Search for the cell housing the specified text and yield its (x, y) center coordinate. 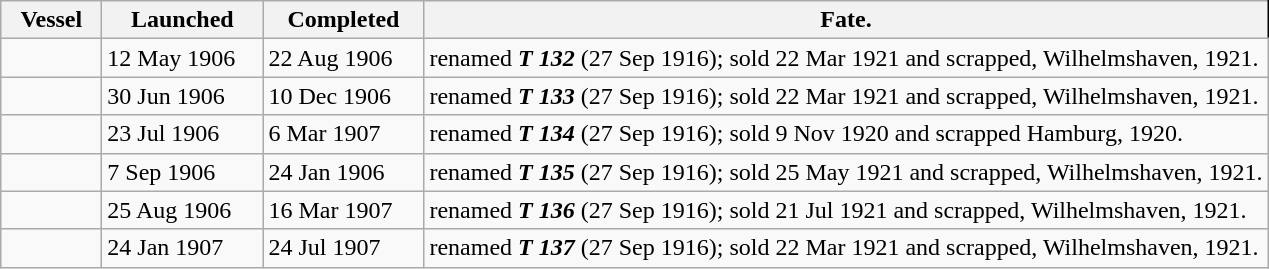
23 Jul 1906 (182, 134)
6 Mar 1907 (344, 134)
Vessel (52, 20)
renamed T 136 (27 Sep 1916); sold 21 Jul 1921 and scrapped, Wilhelmshaven, 1921. (846, 210)
renamed T 133 (27 Sep 1916); sold 22 Mar 1921 and scrapped, Wilhelmshaven, 1921. (846, 96)
16 Mar 1907 (344, 210)
renamed T 137 (27 Sep 1916); sold 22 Mar 1921 and scrapped, Wilhelmshaven, 1921. (846, 248)
renamed T 134 (27 Sep 1916); sold 9 Nov 1920 and scrapped Hamburg, 1920. (846, 134)
24 Jan 1906 (344, 172)
10 Dec 1906 (344, 96)
Completed (344, 20)
24 Jan 1907 (182, 248)
renamed T 135 (27 Sep 1916); sold 25 May 1921 and scrapped, Wilhelmshaven, 1921. (846, 172)
12 May 1906 (182, 58)
30 Jun 1906 (182, 96)
22 Aug 1906 (344, 58)
Fate. (846, 20)
renamed T 132 (27 Sep 1916); sold 22 Mar 1921 and scrapped, Wilhelmshaven, 1921. (846, 58)
Launched (182, 20)
7 Sep 1906 (182, 172)
25 Aug 1906 (182, 210)
24 Jul 1907 (344, 248)
